Search for the cell housing the specified text and yield its (x, y) center coordinate. 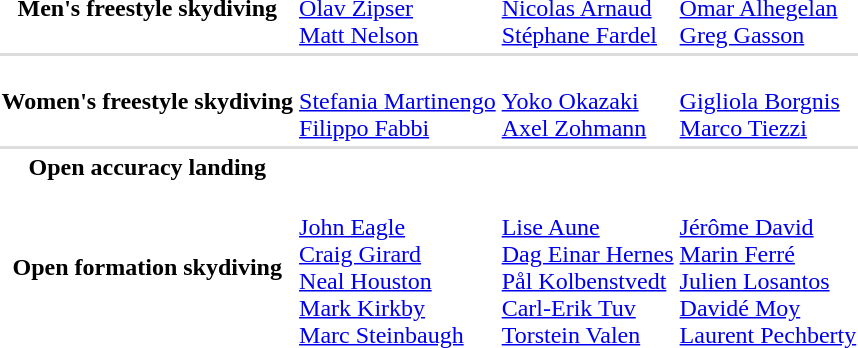
Yoko OkazakiAxel Zohmann (588, 101)
Stefania MartinengoFilippo Fabbi (398, 101)
Women's freestyle skydiving (148, 101)
Gigliola BorgnisMarco Tiezzi (768, 101)
Open accuracy landing (148, 167)
